Identify which cell holds the provided text, then report its (x, y) central coordinate. 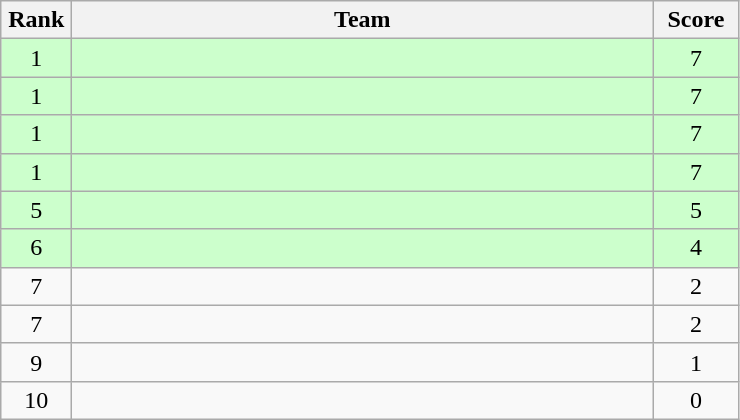
9 (36, 362)
Score (696, 20)
0 (696, 400)
10 (36, 400)
Team (362, 20)
Rank (36, 20)
6 (36, 248)
4 (696, 248)
